Detect which cell encompasses the target text, then output its [X, Y] center coordinate. 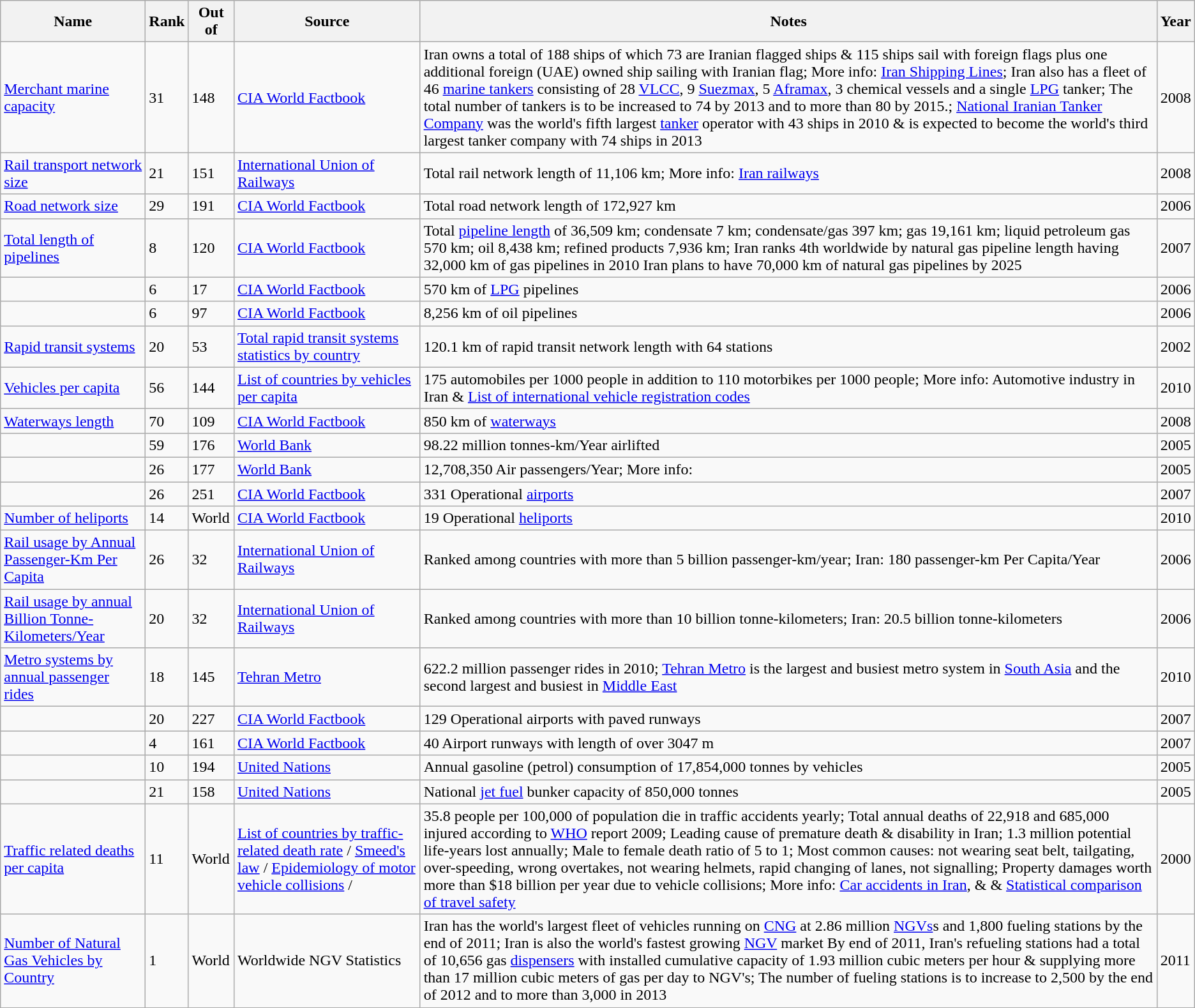
251 [211, 493]
8 [167, 248]
176 [211, 445]
227 [211, 719]
53 [211, 346]
29 [167, 206]
4 [167, 743]
331 Operational airports [788, 493]
14 [167, 518]
158 [211, 792]
191 [211, 206]
Name [73, 22]
19 Operational heliports [788, 518]
10 [167, 767]
177 [211, 469]
144 [211, 388]
145 [211, 677]
120.1 km of rapid transit network length with 64 stations [788, 346]
Road network size [73, 206]
31 [167, 97]
Worldwide NGV Statistics [327, 961]
Vehicles per capita [73, 388]
Total length of pipelines [73, 248]
2011 [1176, 961]
2002 [1176, 346]
Tehran Metro [327, 677]
Rail usage by Annual Passenger-Km Per Capita [73, 560]
Year [1176, 22]
2000 [1176, 859]
Ranked among countries with more than 5 billion passenger-km/year; Iran: 180 passenger-km Per Capita/Year [788, 560]
Total rapid transit systems statistics by country [327, 346]
17 [211, 289]
Source [327, 22]
129 Operational airports with paved runways [788, 719]
11 [167, 859]
8,256 km of oil pipelines [788, 313]
National jet fuel bunker capacity of 850,000 tonnes [788, 792]
Total road network length of 172,927 km [788, 206]
Total rail network length of 11,106 km; More info: Iran railways [788, 174]
56 [167, 388]
194 [211, 767]
Metro systems by annual passenger rides [73, 677]
List of countries by vehicles per capita [327, 388]
Waterways length [73, 421]
Out of [211, 22]
97 [211, 313]
Rapid transit systems [73, 346]
109 [211, 421]
59 [167, 445]
70 [167, 421]
161 [211, 743]
Ranked among countries with more than 10 billion tonne-kilometers; Iran: 20.5 billion tonne-kilometers [788, 619]
1 [167, 961]
Rank [167, 22]
Number of heliports [73, 518]
Number of Natural Gas Vehicles by Country [73, 961]
Rail transport network size [73, 174]
18 [167, 677]
850 km of waterways [788, 421]
98.22 million tonnes-km/Year airlifted [788, 445]
Notes [788, 22]
120 [211, 248]
List of countries by traffic-related death rate / Smeed's law / Epidemiology of motor vehicle collisions / [327, 859]
Traffic related deaths per capita [73, 859]
Annual gasoline (petrol) consumption of 17,854,000 tonnes by vehicles [788, 767]
151 [211, 174]
Rail usage by annual Billion Tonne-Kilometers/Year [73, 619]
Merchant marine capacity [73, 97]
12,708,350 Air passengers/Year; More info: [788, 469]
570 km of LPG pipelines [788, 289]
40 Airport runways with length of over 3047 m [788, 743]
148 [211, 97]
